Search for the cell housing the specified text and yield its [X, Y] center coordinate. 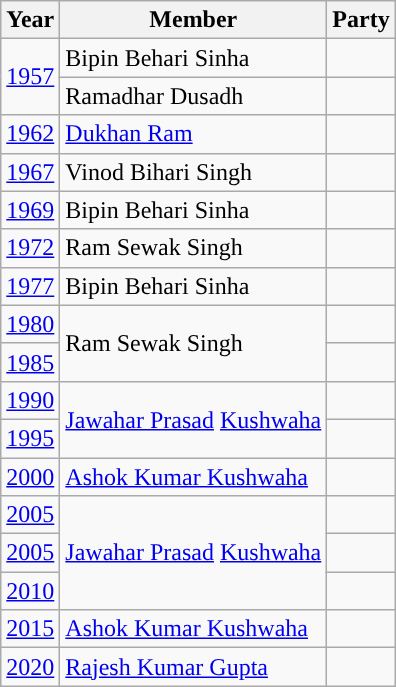
1967 [30, 172]
1977 [30, 286]
Vinod Bihari Singh [194, 172]
Rajesh Kumar Gupta [194, 667]
1957 [30, 77]
1972 [30, 248]
Member [194, 20]
1969 [30, 210]
Party [361, 20]
1990 [30, 400]
2010 [30, 591]
1980 [30, 324]
Ramadhar Dusadh [194, 96]
2015 [30, 629]
2020 [30, 667]
1985 [30, 362]
1962 [30, 134]
2000 [30, 477]
Dukhan Ram [194, 134]
Year [30, 20]
1995 [30, 438]
